Return (x, y) of the center of cell containing provided text 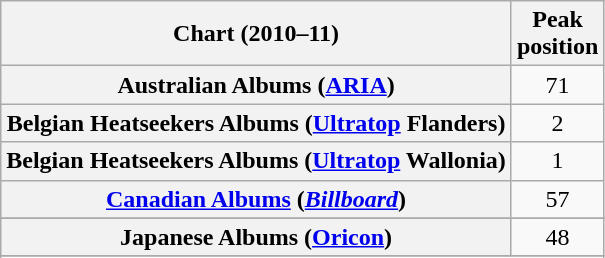
Australian Albums (ARIA) (256, 85)
1 (557, 161)
71 (557, 85)
Canadian Albums (Billboard) (256, 199)
Japanese Albums (Oricon) (256, 237)
48 (557, 237)
Peakposition (557, 34)
Belgian Heatseekers Albums (Ultratop Wallonia) (256, 161)
Chart (2010–11) (256, 34)
2 (557, 123)
Belgian Heatseekers Albums (Ultratop Flanders) (256, 123)
57 (557, 199)
